Extract the (x, y) coordinate from the center of the cell holding the provided text.  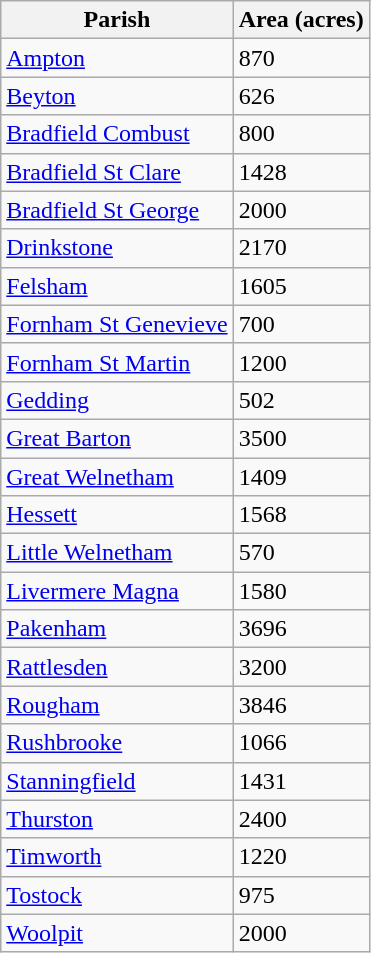
800 (301, 134)
Bradfield St George (117, 210)
Drinkstone (117, 248)
570 (301, 553)
Fornham St Genevieve (117, 324)
1200 (301, 362)
Beyton (117, 96)
1605 (301, 286)
3696 (301, 629)
Rougham (117, 705)
3500 (301, 438)
Rushbrooke (117, 743)
502 (301, 400)
975 (301, 895)
Fornham St Martin (117, 362)
Tostock (117, 895)
Gedding (117, 400)
Timworth (117, 857)
Hessett (117, 515)
700 (301, 324)
Felsham (117, 286)
Little Welnetham (117, 553)
Livermere Magna (117, 591)
1066 (301, 743)
1568 (301, 515)
Great Welnetham (117, 477)
2170 (301, 248)
Bradfield St Clare (117, 172)
626 (301, 96)
3846 (301, 705)
Parish (117, 20)
Stanningfield (117, 781)
870 (301, 58)
1220 (301, 857)
1409 (301, 477)
1580 (301, 591)
Rattlesden (117, 667)
3200 (301, 667)
Woolpit (117, 933)
2400 (301, 819)
1431 (301, 781)
Bradfield Combust (117, 134)
1428 (301, 172)
Thurston (117, 819)
Pakenham (117, 629)
Great Barton (117, 438)
Ampton (117, 58)
Area (acres) (301, 20)
